From the cell containing the given text, extract its center point as (x, y) coordinate. 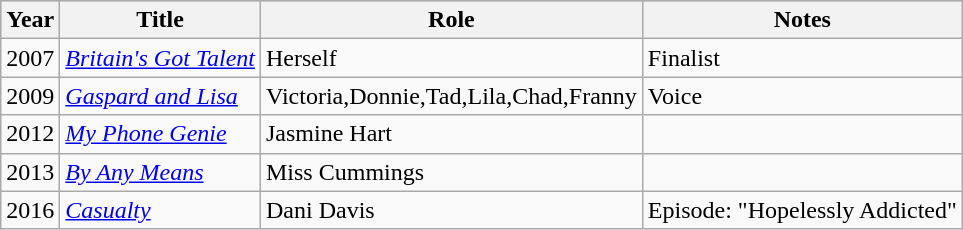
Dani Davis (451, 210)
My Phone Genie (160, 134)
Herself (451, 58)
Britain's Got Talent (160, 58)
Year (30, 20)
2013 (30, 172)
Role (451, 20)
2009 (30, 96)
Title (160, 20)
Finalist (802, 58)
Casualty (160, 210)
2012 (30, 134)
Gaspard and Lisa (160, 96)
By Any Means (160, 172)
2007 (30, 58)
Victoria,Donnie,Tad,Lila,Chad,Franny (451, 96)
2016 (30, 210)
Miss Cummings (451, 172)
Jasmine Hart (451, 134)
Voice (802, 96)
Episode: "Hopelessly Addicted" (802, 210)
Notes (802, 20)
